Find where the given text appears and provide that cell's center as (X, Y) coordinate. 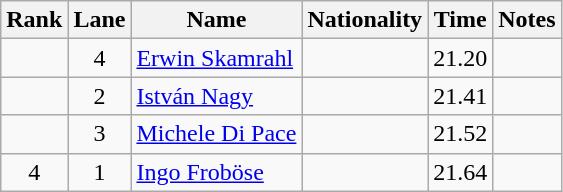
21.52 (460, 134)
21.41 (460, 96)
Rank (34, 20)
Erwin Skamrahl (216, 58)
Michele Di Pace (216, 134)
3 (100, 134)
21.64 (460, 172)
István Nagy (216, 96)
2 (100, 96)
Time (460, 20)
1 (100, 172)
Lane (100, 20)
21.20 (460, 58)
Nationality (365, 20)
Name (216, 20)
Notes (527, 20)
Ingo Froböse (216, 172)
